Return [x, y] of the center of cell containing provided text 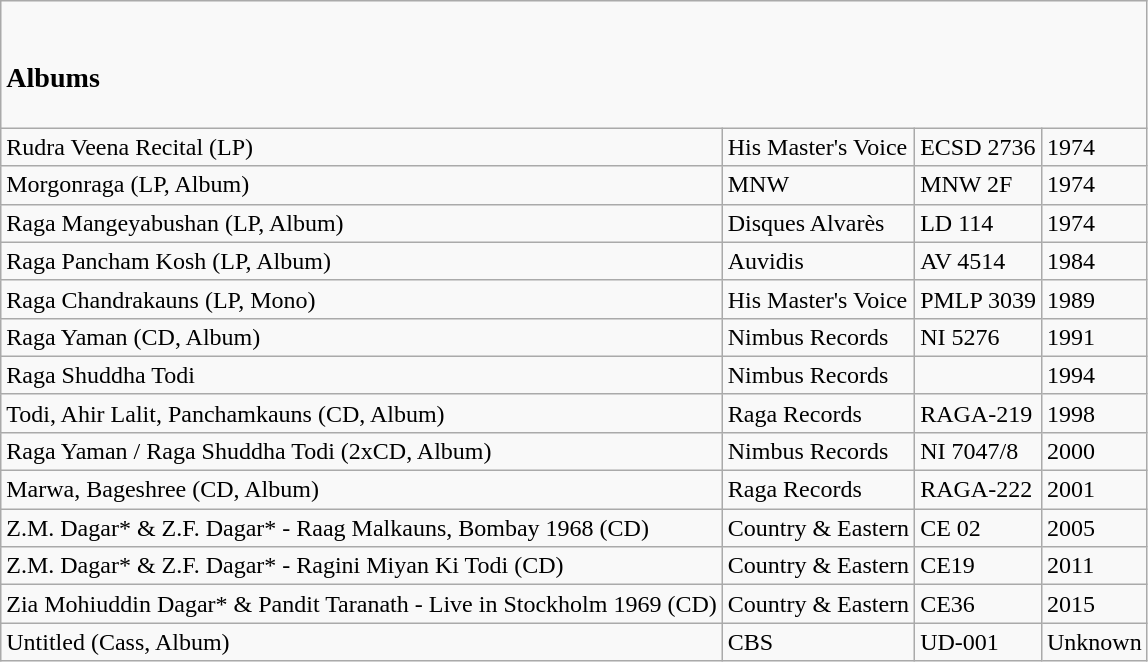
NI 5276 [978, 337]
CE36 [978, 604]
Albums [574, 64]
1991 [1094, 337]
Zia Mohiuddin Dagar* & Pandit Taranath - Live in Stockholm 1969 (CD) [362, 604]
Unknown [1094, 642]
1984 [1094, 261]
CE 02 [978, 528]
Raga Yaman / Raga Shuddha Todi (2xCD, Album) [362, 451]
Raga Shuddha Todi [362, 375]
CBS [818, 642]
MNW [818, 185]
RAGA-222 [978, 490]
Raga Mangeyabushan (LP, Album) [362, 223]
Auvidis [818, 261]
RAGA-219 [978, 413]
Raga Pancham Kosh (LP, Album) [362, 261]
1989 [1094, 299]
2011 [1094, 566]
Z.M. Dagar* & Z.F. Dagar* - Ragini Miyan Ki Todi (CD) [362, 566]
Marwa, Bageshree (CD, Album) [362, 490]
LD 114 [978, 223]
AV 4514 [978, 261]
2015 [1094, 604]
MNW 2F [978, 185]
CE19 [978, 566]
PMLP 3039 [978, 299]
Morgonraga (LP, Album) [362, 185]
UD-001 [978, 642]
2000 [1094, 451]
Raga Chandrakauns (LP, Mono) [362, 299]
2005 [1094, 528]
ECSD 2736 [978, 147]
Z.M. Dagar* & Z.F. Dagar* - Raag Malkauns, Bombay 1968 (CD) [362, 528]
Raga Yaman (CD, Album) [362, 337]
1998 [1094, 413]
2001 [1094, 490]
1994 [1094, 375]
Todi, Ahir Lalit, Panchamkauns (CD, Album) [362, 413]
Disques Alvarès [818, 223]
NI 7047/8 [978, 451]
Rudra Veena Recital (LP) [362, 147]
Untitled (Cass, Album) [362, 642]
